For the text-containing cell, return its midpoint in [X, Y] coordinate format. 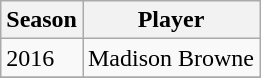
Madison Browne [170, 58]
Player [170, 20]
2016 [42, 58]
Season [42, 20]
